For the text-containing cell, return its midpoint in [X, Y] coordinate format. 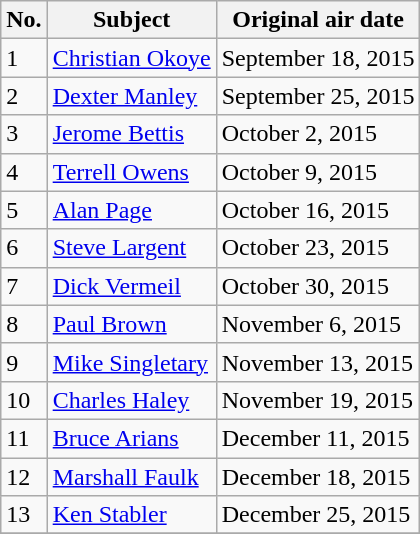
Original air date [318, 20]
September 25, 2015 [318, 96]
Mike Singletary [132, 362]
Bruce Arians [132, 438]
5 [24, 210]
October 9, 2015 [318, 172]
September 18, 2015 [318, 58]
2 [24, 96]
1 [24, 58]
3 [24, 134]
October 23, 2015 [318, 248]
7 [24, 286]
December 18, 2015 [318, 477]
October 30, 2015 [318, 286]
November 6, 2015 [318, 324]
11 [24, 438]
Marshall Faulk [132, 477]
November 19, 2015 [318, 400]
Dick Vermeil [132, 286]
Jerome Bettis [132, 134]
4 [24, 172]
Steve Largent [132, 248]
October 2, 2015 [318, 134]
No. [24, 20]
Dexter Manley [132, 96]
13 [24, 515]
November 13, 2015 [318, 362]
Charles Haley [132, 400]
Christian Okoye [132, 58]
Terrell Owens [132, 172]
December 11, 2015 [318, 438]
10 [24, 400]
Paul Brown [132, 324]
Subject [132, 20]
8 [24, 324]
December 25, 2015 [318, 515]
October 16, 2015 [318, 210]
Ken Stabler [132, 515]
12 [24, 477]
6 [24, 248]
Alan Page [132, 210]
9 [24, 362]
